From the cell containing the given text, extract its center point as [x, y] coordinate. 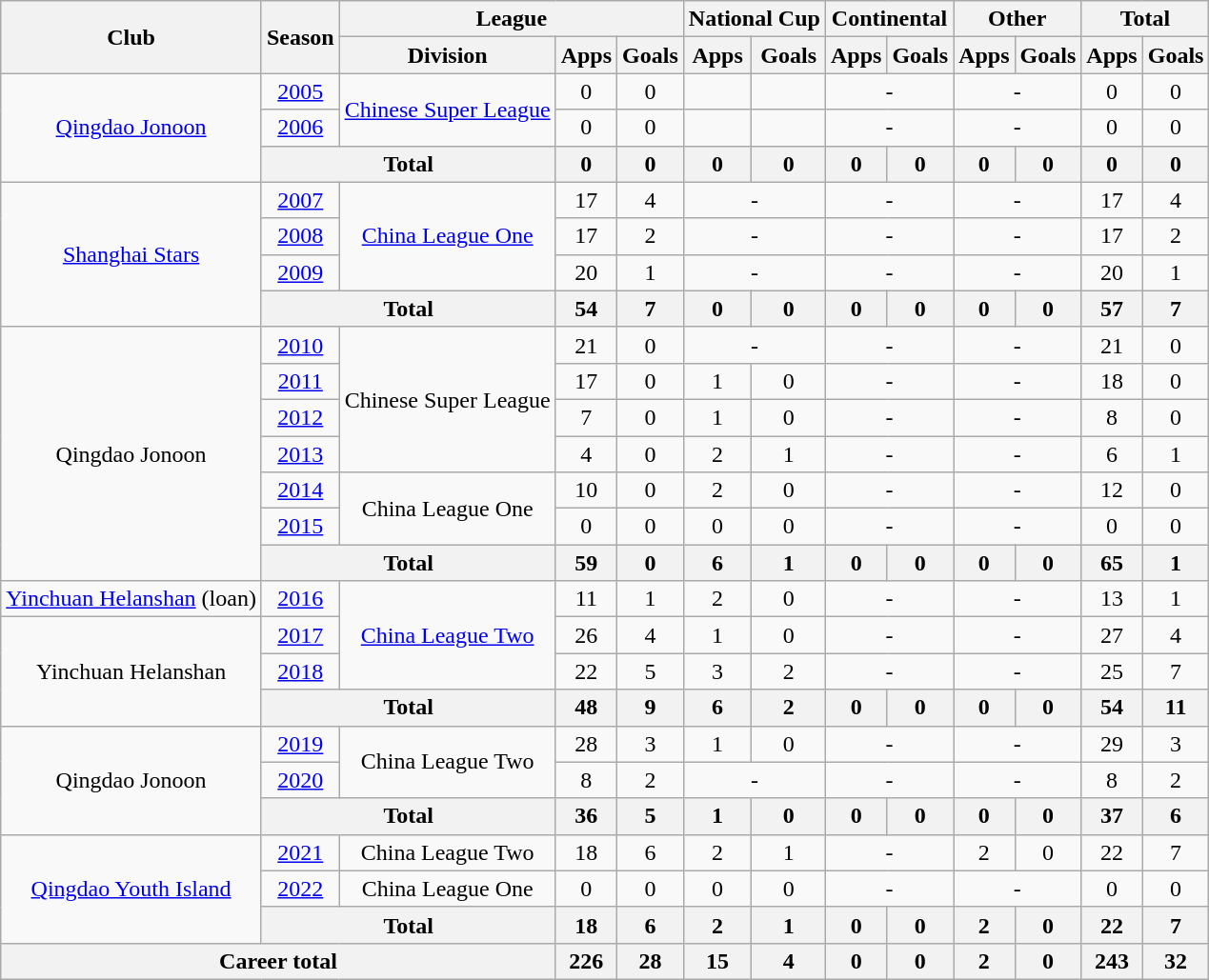
2011 [300, 381]
League [511, 19]
32 [1176, 961]
Other [1018, 19]
2015 [300, 527]
9 [651, 708]
2021 [300, 852]
13 [1112, 599]
2007 [300, 200]
2008 [300, 236]
Career total [278, 961]
2019 [300, 744]
65 [1112, 563]
12 [1112, 490]
2016 [300, 599]
Shanghai Stars [131, 254]
26 [586, 635]
2013 [300, 454]
2018 [300, 671]
Season [300, 37]
2014 [300, 490]
2022 [300, 889]
2012 [300, 417]
Division [448, 55]
Qingdao Youth Island [131, 889]
25 [1112, 671]
2009 [300, 272]
2017 [300, 635]
48 [586, 708]
15 [717, 961]
36 [586, 816]
10 [586, 490]
243 [1112, 961]
Continental [889, 19]
2020 [300, 780]
Yinchuan Helanshan [131, 671]
59 [586, 563]
Club [131, 37]
226 [586, 961]
2005 [300, 91]
57 [1112, 309]
37 [1112, 816]
National Cup [755, 19]
2010 [300, 345]
Yinchuan Helanshan (loan) [131, 599]
27 [1112, 635]
29 [1112, 744]
2006 [300, 128]
